Locate the cell with the specified text and output its (x, y) center coordinate. 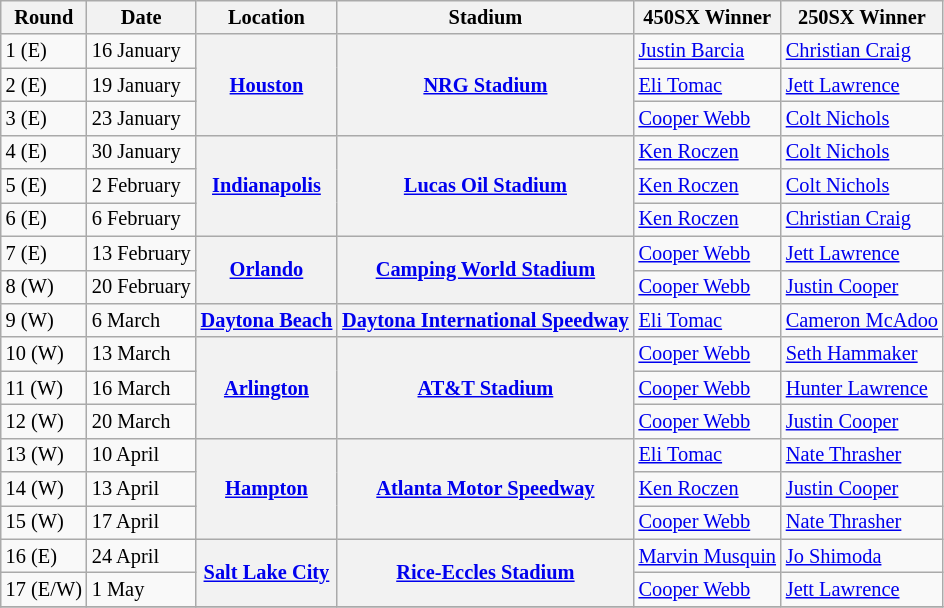
450SX Winner (708, 17)
19 January (142, 85)
14 (W) (44, 489)
Arlington (267, 388)
16 March (142, 388)
Hunter Lawrence (862, 388)
3 (E) (44, 118)
17 April (142, 522)
13 February (142, 253)
17 (E/W) (44, 589)
11 (W) (44, 388)
16 (E) (44, 556)
24 April (142, 556)
Salt Lake City (267, 572)
Round (44, 17)
Hampton (267, 488)
12 (W) (44, 421)
Jo Shimoda (862, 556)
6 (E) (44, 219)
30 January (142, 152)
23 January (142, 118)
Stadium (485, 17)
13 April (142, 489)
20 February (142, 287)
Justin Barcia (708, 51)
10 April (142, 455)
6 February (142, 219)
Marvin Musquin (708, 556)
2 February (142, 186)
1 (E) (44, 51)
16 January (142, 51)
Orlando (267, 270)
2 (E) (44, 85)
Rice-Eccles Stadium (485, 572)
10 (W) (44, 354)
13 (W) (44, 455)
NRG Stadium (485, 84)
15 (W) (44, 522)
5 (E) (44, 186)
1 May (142, 589)
Daytona International Speedway (485, 320)
Cameron McAdoo (862, 320)
Camping World Stadium (485, 270)
250SX Winner (862, 17)
Lucas Oil Stadium (485, 186)
Date (142, 17)
Seth Hammaker (862, 354)
4 (E) (44, 152)
6 March (142, 320)
Daytona Beach (267, 320)
9 (W) (44, 320)
Houston (267, 84)
20 March (142, 421)
7 (E) (44, 253)
Location (267, 17)
13 March (142, 354)
Atlanta Motor Speedway (485, 488)
Indianapolis (267, 186)
8 (W) (44, 287)
AT&T Stadium (485, 388)
